Provide the [x, y] coordinate of the cell's center where the given text is located.  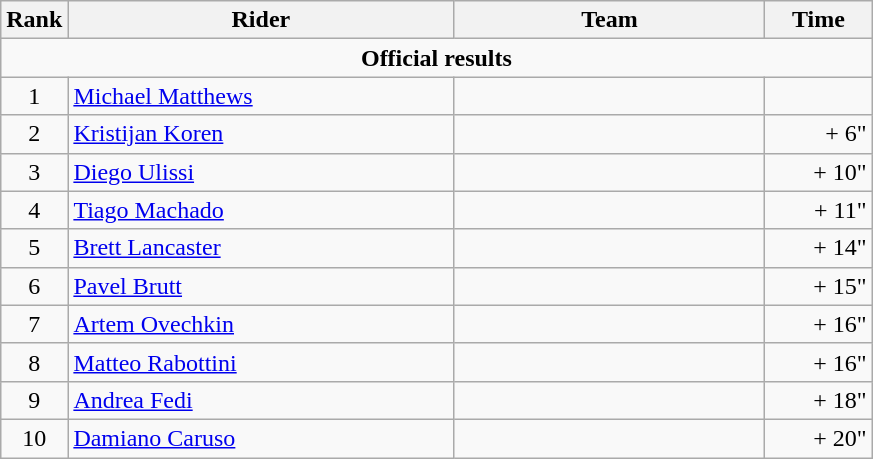
Tiago Machado [261, 210]
2 [34, 134]
6 [34, 286]
+ 20" [818, 438]
4 [34, 210]
+ 14" [818, 248]
Andrea Fedi [261, 400]
+ 15" [818, 286]
10 [34, 438]
8 [34, 362]
+ 18" [818, 400]
Official results [436, 58]
Rider [261, 20]
Brett Lancaster [261, 248]
9 [34, 400]
1 [34, 96]
Time [818, 20]
3 [34, 172]
Diego Ulissi [261, 172]
+ 10" [818, 172]
+ 6" [818, 134]
5 [34, 248]
+ 11" [818, 210]
Damiano Caruso [261, 438]
7 [34, 324]
Michael Matthews [261, 96]
Kristijan Koren [261, 134]
Rank [34, 20]
Team [610, 20]
Matteo Rabottini [261, 362]
Artem Ovechkin [261, 324]
Pavel Brutt [261, 286]
